Identify which cell holds the provided text, then report its [x, y] central coordinate. 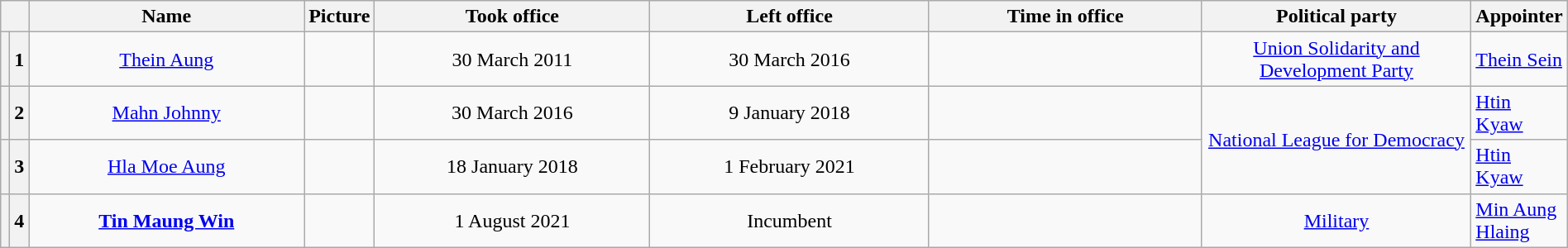
Name [167, 17]
18 January 2018 [513, 167]
Political party [1336, 17]
Took office [513, 17]
Union Solidarity and Development Party [1336, 60]
4 [20, 220]
Min Aung Hlaing [1519, 220]
Tin Maung Win [167, 220]
Thein Aung [167, 60]
Hla Moe Aung [167, 167]
Mahn Johnny [167, 112]
Left office [789, 17]
30 March 2011 [513, 60]
1 August 2021 [513, 220]
1 [20, 60]
Picture [339, 17]
9 January 2018 [789, 112]
2 [20, 112]
3 [20, 167]
1 February 2021 [789, 167]
Time in office [1065, 17]
Appointer [1519, 17]
Military [1336, 220]
Thein Sein [1519, 60]
National League for Democracy [1336, 140]
Incumbent [789, 220]
